Capture the cell that displays the provided text and extract its (X, Y) central coordinate. 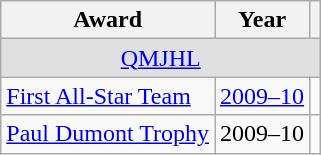
Award (108, 20)
First All-Star Team (108, 96)
Year (262, 20)
QMJHL (161, 58)
Paul Dumont Trophy (108, 134)
